Detect which cell encompasses the target text, then output its [x, y] center coordinate. 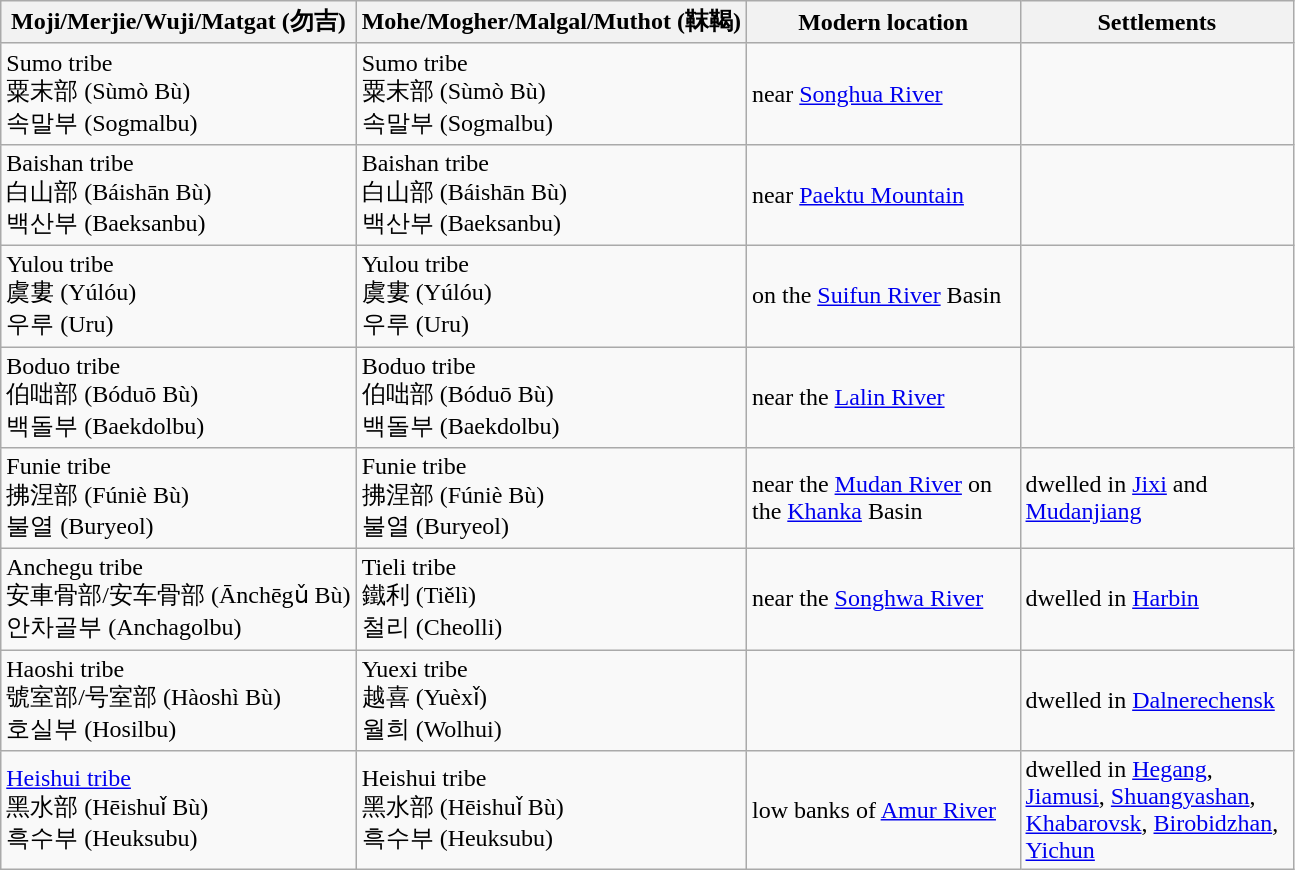
Haoshi tribe 號室部/号室部 (Hàoshì Bù)호실부 (Hosilbu) [178, 700]
dwelled in Hegang, Jiamusi, Shuangyashan, Khabarovsk, Birobidzhan, Yichun [1157, 810]
Modern location [883, 22]
near the Lalin River [883, 396]
dwelled in Jixi and Mudanjiang [1157, 498]
near the Mudan River on the Khanka Basin [883, 498]
dwelled in Dalnerechensk [1157, 700]
Tieli tribe 鐵利 (Tiělì) 철리 (Cheolli) [551, 600]
Anchegu tribe 安車骨部/安车骨部 (Ānchēgǔ Bù) 안차골부 (Anchagolbu) [178, 600]
dwelled in Harbin [1157, 600]
on the Suifun River Basin [883, 296]
Mohe/Mogher/Malgal/Muthot (靺鞨) [551, 22]
near the Songhwa River [883, 600]
Moji/Merjie/Wuji/Matgat (勿吉) [178, 22]
Settlements [1157, 22]
Yuexi tribe 越喜 (Yuèxǐ) 월희 (Wolhui) [551, 700]
near Paektu Mountain [883, 194]
near Songhua River [883, 94]
low banks of Amur River [883, 810]
